Extract the (X, Y) coordinate from the center of the cell holding the provided text.  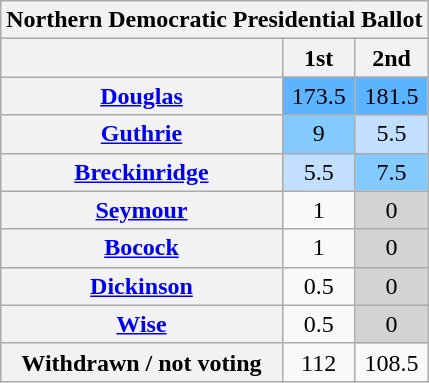
181.5 (392, 96)
112 (318, 362)
Breckinridge (142, 172)
Wise (142, 324)
Seymour (142, 210)
1st (318, 58)
2nd (392, 58)
108.5 (392, 362)
Dickinson (142, 286)
Withdrawn / not voting (142, 362)
Northern Democratic Presidential Ballot (214, 20)
7.5 (392, 172)
Bocock (142, 248)
9 (318, 134)
173.5 (318, 96)
Douglas (142, 96)
Guthrie (142, 134)
